Find where the given text appears and provide that cell's center as [x, y] coordinate. 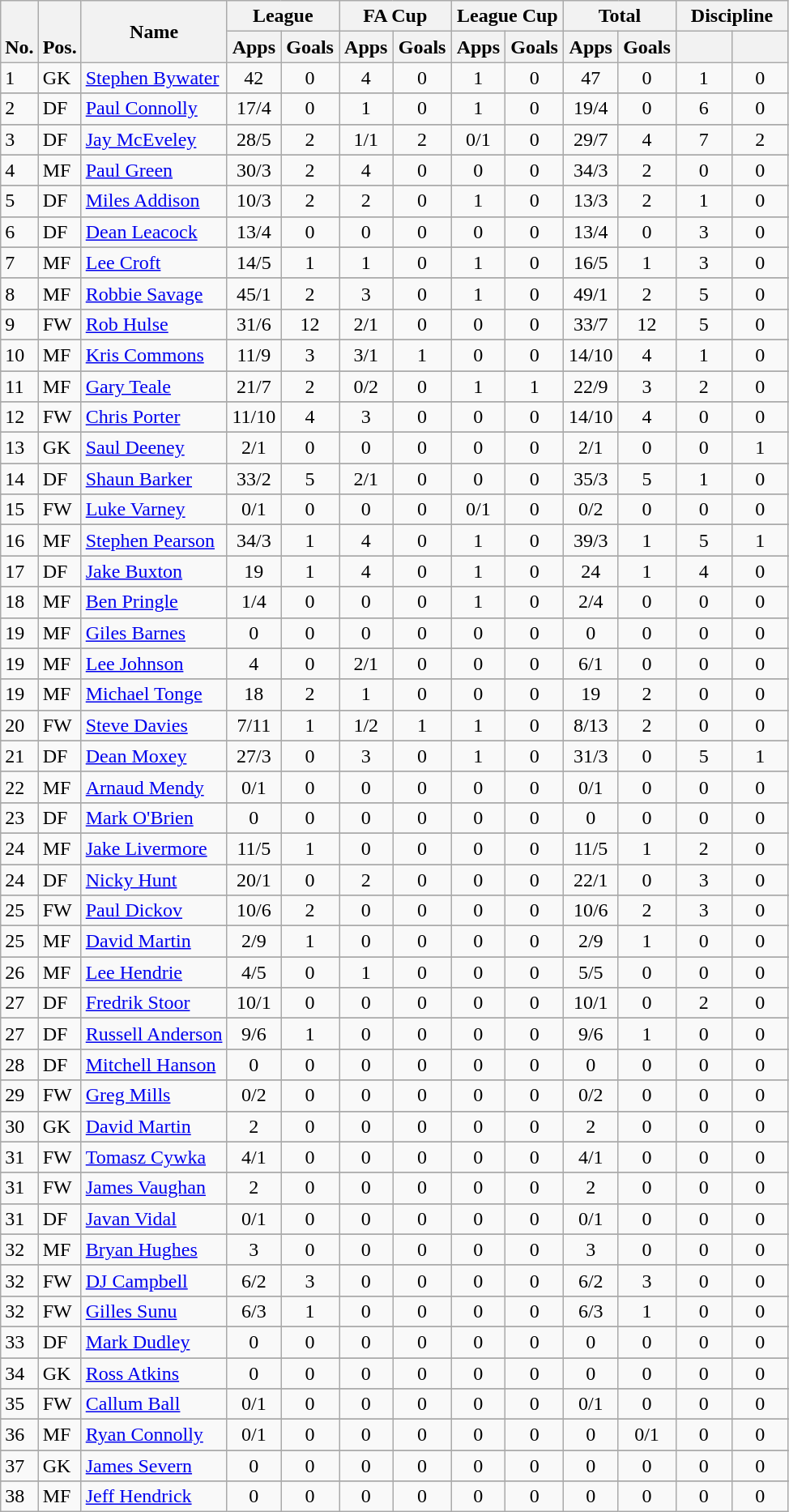
Pos. [60, 32]
13 [19, 448]
Kris Commons [154, 355]
29/7 [591, 139]
23 [19, 818]
League [284, 16]
Ross Atkins [154, 1373]
36 [19, 1435]
Russell Anderson [154, 1034]
Ryan Connolly [154, 1435]
Luke Varney [154, 510]
James Vaughan [154, 1188]
17 [19, 571]
Greg Mills [154, 1096]
47 [591, 78]
10 [19, 355]
20 [19, 725]
22/1 [591, 879]
No. [19, 32]
11 [19, 387]
1/4 [254, 602]
James Severn [154, 1466]
Arnaud Mendy [154, 787]
FA Cup [395, 16]
Miles Addison [154, 201]
34 [19, 1373]
4/5 [254, 972]
26 [19, 972]
27/3 [254, 756]
Chris Porter [154, 417]
42 [254, 78]
Nicky Hunt [154, 879]
Stephen Pearson [154, 540]
Mark O'Brien [154, 818]
Lee Hendrie [154, 972]
Ben Pringle [154, 602]
11/9 [254, 355]
League Cup [507, 16]
31/6 [254, 324]
Rob Hulse [154, 324]
Gary Teale [154, 387]
35/3 [591, 479]
33 [19, 1342]
28 [19, 1065]
Jake Buxton [154, 571]
Michael Tonge [154, 694]
Callum Ball [154, 1404]
35 [19, 1404]
Steve Davies [154, 725]
Giles Barnes [154, 633]
Jay McEveley [154, 139]
29 [19, 1096]
16/5 [591, 263]
Fredrik Stoor [154, 1003]
Gilles Sunu [154, 1311]
5/5 [591, 972]
20/1 [254, 879]
37 [19, 1466]
49/1 [591, 293]
31/3 [591, 756]
Shaun Barker [154, 479]
33/7 [591, 324]
14 [19, 479]
30 [19, 1126]
17/4 [254, 109]
Tomasz Cywka [154, 1157]
10/3 [254, 201]
Lee Johnson [154, 664]
Name [154, 32]
Robbie Savage [154, 293]
22/9 [591, 387]
33/2 [254, 479]
45/1 [254, 293]
14/5 [254, 263]
30/3 [254, 170]
8/13 [591, 725]
28/5 [254, 139]
19/4 [591, 109]
Javan Vidal [154, 1219]
7/11 [254, 725]
21 [19, 756]
2/4 [591, 602]
Saul Deeney [154, 448]
9 [19, 324]
38 [19, 1497]
Paul Connolly [154, 109]
11/10 [254, 417]
22 [19, 787]
Jake Livermore [154, 848]
Dean Moxey [154, 756]
DJ Campbell [154, 1280]
1/1 [366, 139]
Bryan Hughes [154, 1249]
1/2 [366, 725]
8 [19, 293]
6/1 [591, 664]
Paul Dickov [154, 911]
Discipline [732, 16]
Lee Croft [154, 263]
Stephen Bywater [154, 78]
15 [19, 510]
16 [19, 540]
21/7 [254, 387]
Jeff Hendrick [154, 1497]
Paul Green [154, 170]
Mark Dudley [154, 1342]
39/3 [591, 540]
Mitchell Hanson [154, 1065]
Dean Leacock [154, 232]
3/1 [366, 355]
Total [621, 16]
13/3 [591, 201]
